Detect which cell encompasses the target text, then output its [x, y] center coordinate. 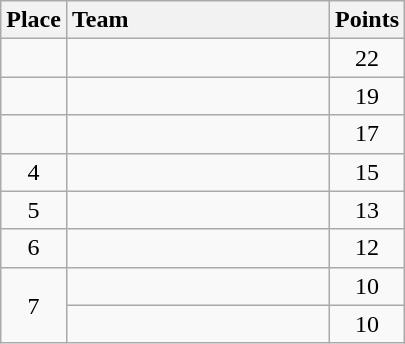
Place [34, 20]
17 [368, 134]
4 [34, 172]
22 [368, 58]
7 [34, 305]
5 [34, 210]
15 [368, 172]
Points [368, 20]
6 [34, 248]
13 [368, 210]
12 [368, 248]
19 [368, 96]
Team [198, 20]
